Identify which cell holds the provided text, then report its [x, y] central coordinate. 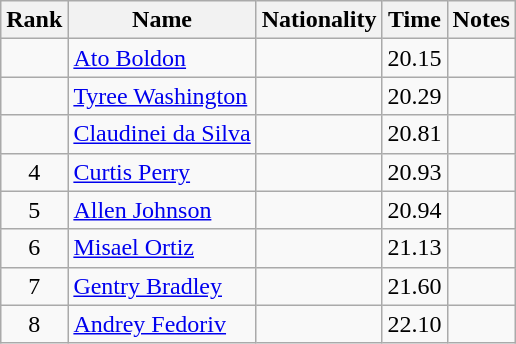
6 [34, 248]
21.13 [414, 248]
20.94 [414, 210]
Time [414, 20]
20.29 [414, 96]
Notes [481, 20]
Rank [34, 20]
20.15 [414, 58]
Misael Ortiz [162, 248]
Ato Boldon [162, 58]
Name [162, 20]
7 [34, 286]
Andrey Fedoriv [162, 324]
5 [34, 210]
Allen Johnson [162, 210]
22.10 [414, 324]
21.60 [414, 286]
20.81 [414, 134]
Nationality [319, 20]
Curtis Perry [162, 172]
Claudinei da Silva [162, 134]
20.93 [414, 172]
8 [34, 324]
4 [34, 172]
Tyree Washington [162, 96]
Gentry Bradley [162, 286]
